Pinpoint the cell where the given text exists, returning its (X, Y) midpoint coordinate. 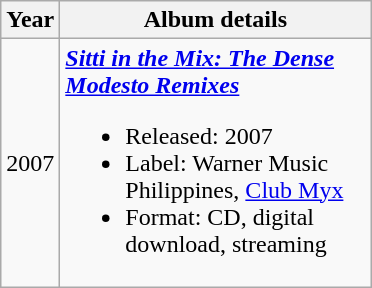
Sitti in the Mix: The Dense Modesto RemixesReleased: 2007Label: Warner Music Philippines, Club MyxFormat: CD, digital download, streaming (216, 163)
Album details (216, 20)
Year (30, 20)
2007 (30, 163)
